Search for the cell housing the specified text and yield its [x, y] center coordinate. 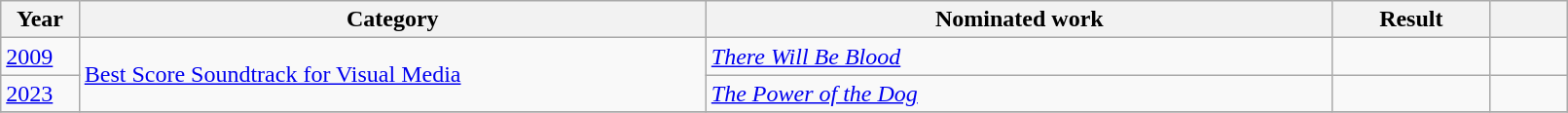
Category [392, 19]
Year [40, 19]
The Power of the Dog [1019, 94]
2023 [40, 94]
Result [1411, 19]
Nominated work [1019, 19]
There Will Be Blood [1019, 56]
Best Score Soundtrack for Visual Media [392, 75]
2009 [40, 56]
